Determine the (X, Y) coordinate at the center of the cell enclosing the given text.  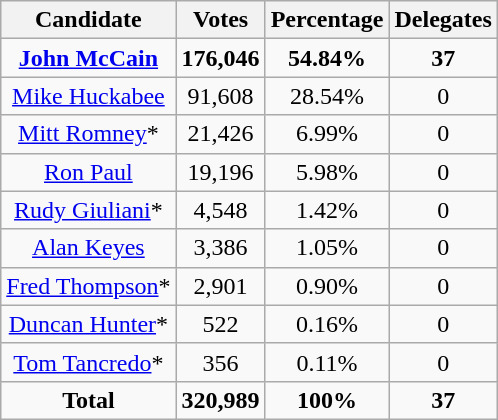
91,608 (220, 96)
19,196 (220, 172)
4,548 (220, 210)
28.54% (327, 96)
Ron Paul (88, 172)
Alan Keyes (88, 248)
54.84% (327, 58)
5.98% (327, 172)
Mike Huckabee (88, 96)
Rudy Giuliani* (88, 210)
320,989 (220, 400)
1.42% (327, 210)
2,901 (220, 286)
Percentage (327, 20)
Fred Thompson* (88, 286)
Delegates (443, 20)
21,426 (220, 134)
0.11% (327, 362)
356 (220, 362)
522 (220, 324)
Duncan Hunter* (88, 324)
John McCain (88, 58)
Mitt Romney* (88, 134)
6.99% (327, 134)
Votes (220, 20)
1.05% (327, 248)
100% (327, 400)
Tom Tancredo* (88, 362)
176,046 (220, 58)
0.90% (327, 286)
Total (88, 400)
3,386 (220, 248)
Candidate (88, 20)
0.16% (327, 324)
